Provide the (x, y) coordinate of the cell's center where the given text is located.  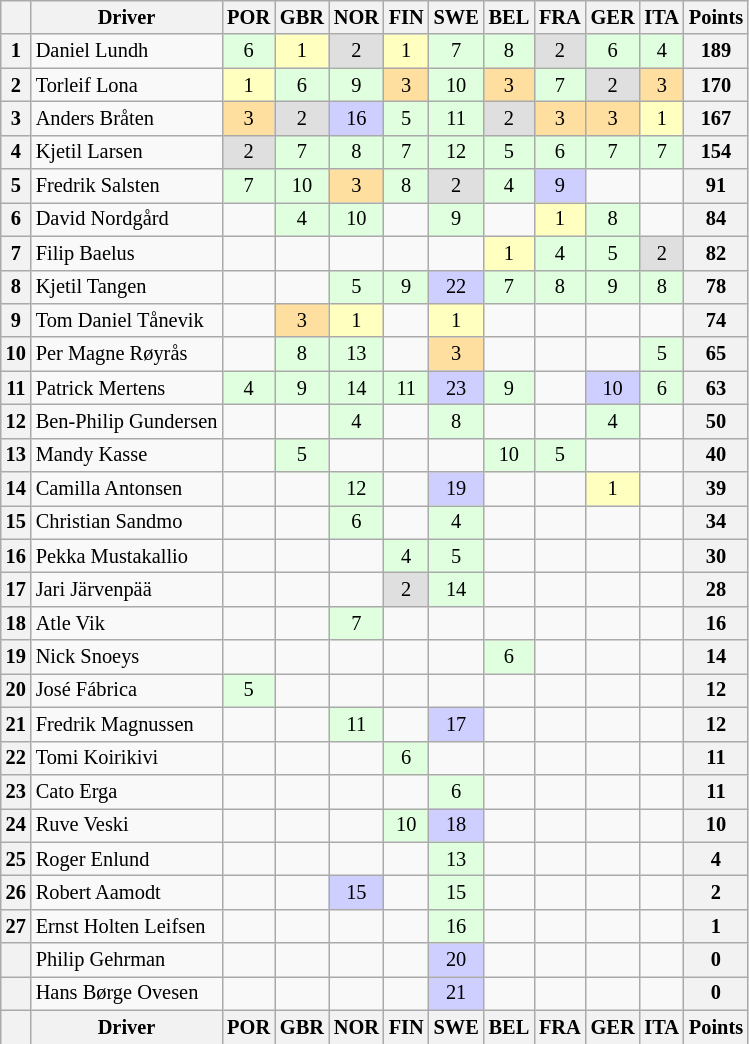
Philip Gehrman (126, 960)
Kjetil Tangen (126, 287)
26 (16, 892)
Ernst Holten Leifsen (126, 926)
Ben-Philip Gundersen (126, 421)
Pekka Mustakallio (126, 556)
Per Magne Røyrås (126, 354)
Cato Erga (126, 791)
Jari Järvenpää (126, 589)
30 (716, 556)
170 (716, 85)
25 (16, 859)
Roger Enlund (126, 859)
Mandy Kasse (126, 455)
34 (716, 522)
Tom Daniel Tånevik (126, 320)
José Fábrica (126, 690)
84 (716, 219)
Torleif Lona (126, 85)
50 (716, 421)
82 (716, 253)
74 (716, 320)
Tomi Koirikivi (126, 758)
Robert Aamodt (126, 892)
Nick Snoeys (126, 657)
39 (716, 489)
Daniel Lundh (126, 51)
Christian Sandmo (126, 522)
Atle Vik (126, 623)
91 (716, 186)
78 (716, 287)
40 (716, 455)
Kjetil Larsen (126, 152)
Hans Børge Ovesen (126, 993)
Patrick Mertens (126, 388)
28 (716, 589)
David Nordgård (126, 219)
Anders Bråten (126, 118)
154 (716, 152)
27 (16, 926)
24 (16, 825)
167 (716, 118)
65 (716, 354)
189 (716, 51)
63 (716, 388)
Fredrik Salsten (126, 186)
Camilla Antonsen (126, 489)
Fredrik Magnussen (126, 724)
Filip Baelus (126, 253)
Ruve Veski (126, 825)
